Pinpoint the cell where the given text exists, returning its (x, y) midpoint coordinate. 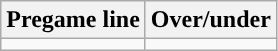
Pregame line (74, 20)
Over/under (210, 20)
